Extract the [X, Y] coordinate from the center of the cell holding the provided text.  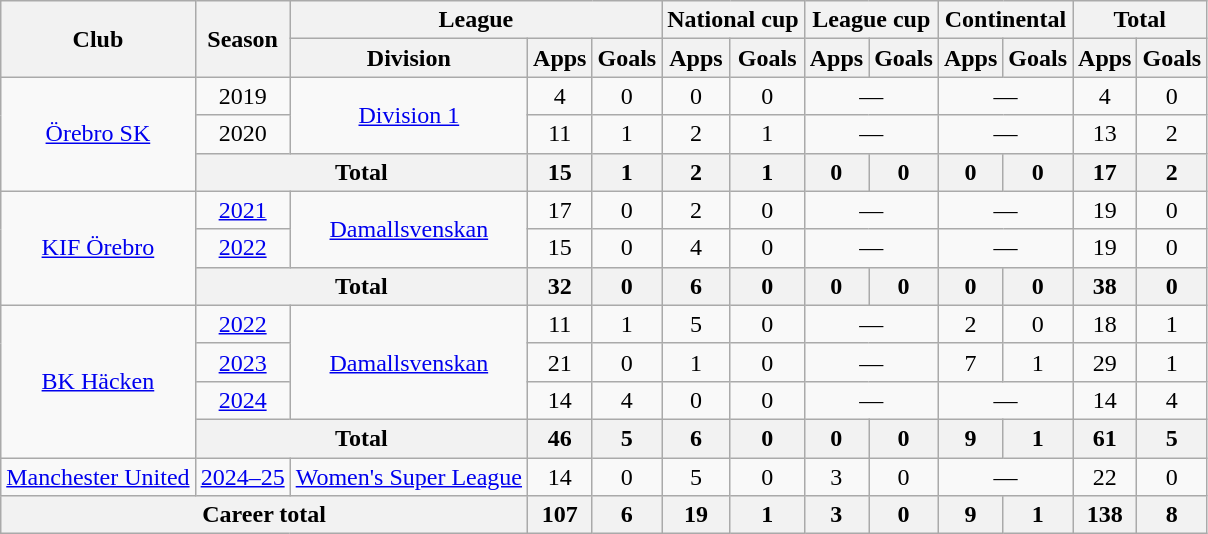
BK Häcken [98, 381]
38 [1105, 286]
League cup [871, 20]
32 [560, 286]
2019 [242, 96]
Division [408, 58]
Women's Super League [408, 477]
2021 [242, 210]
7 [970, 362]
2024 [242, 400]
Career total [264, 515]
Season [242, 39]
League [476, 20]
61 [1105, 438]
2024–25 [242, 477]
Continental [1005, 20]
107 [560, 515]
46 [560, 438]
Manchester United [98, 477]
22 [1105, 477]
National cup [733, 20]
Örebro SK [98, 134]
8 [1172, 515]
21 [560, 362]
KIF Örebro [98, 248]
138 [1105, 515]
13 [1105, 134]
29 [1105, 362]
18 [1105, 324]
Division 1 [408, 115]
Club [98, 39]
2020 [242, 134]
2023 [242, 362]
